Output the [x, y] coordinate of the center of the cell containing the given text.  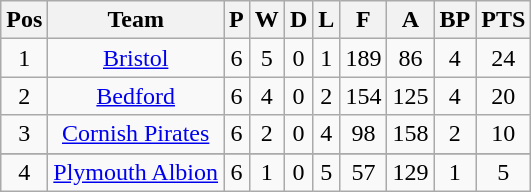
Team [136, 20]
Bedford [136, 96]
20 [504, 96]
PTS [504, 20]
3 [24, 134]
125 [410, 96]
98 [364, 134]
154 [364, 96]
129 [410, 172]
L [326, 20]
P [237, 20]
Pos [24, 20]
W [266, 20]
57 [364, 172]
24 [504, 58]
F [364, 20]
A [410, 20]
189 [364, 58]
158 [410, 134]
86 [410, 58]
Plymouth Albion [136, 172]
D [298, 20]
Cornish Pirates [136, 134]
10 [504, 134]
Bristol [136, 58]
BP [455, 20]
